Return the (X, Y) coordinate for the center point of the cell that contains the specified text.  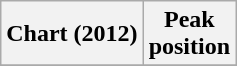
Peakposition (189, 34)
Chart (2012) (72, 34)
